Return the [X, Y] coordinate for the center point of the cell that contains the specified text.  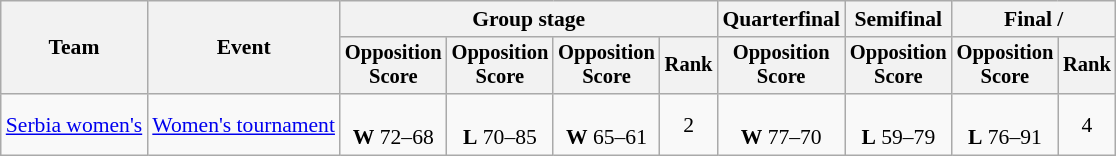
Final / [1034, 19]
L 59–79 [898, 124]
W 77–70 [781, 124]
Quarterfinal [781, 19]
4 [1087, 124]
Women's tournament [244, 124]
2 [689, 124]
L 70–85 [500, 124]
Group stage [528, 19]
Semifinal [898, 19]
L 76–91 [1006, 124]
Event [244, 48]
Team [74, 48]
W 65–61 [606, 124]
W 72–68 [394, 124]
Serbia women's [74, 124]
